Return the (X, Y) coordinate for the center point of the cell that contains the specified text.  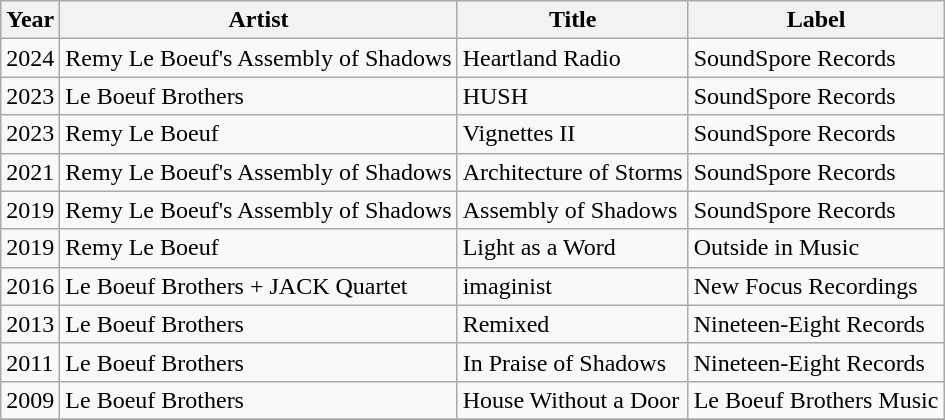
Remixed (572, 324)
Vignettes II (572, 134)
2021 (30, 172)
imaginist (572, 286)
Light as a Word (572, 248)
In Praise of Shadows (572, 362)
2013 (30, 324)
Le Boeuf Brothers Music (816, 400)
Architecture of Storms (572, 172)
New Focus Recordings (816, 286)
Heartland Radio (572, 58)
2011 (30, 362)
Assembly of Shadows (572, 210)
2024 (30, 58)
Title (572, 20)
Artist (258, 20)
Year (30, 20)
Le Boeuf Brothers + JACK Quartet (258, 286)
2009 (30, 400)
Outside in Music (816, 248)
House Without a Door (572, 400)
2016 (30, 286)
Label (816, 20)
HUSH (572, 96)
